From the cell containing the given text, extract its center point as (X, Y) coordinate. 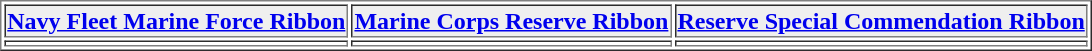
Reserve Special Commendation Ribbon (880, 20)
Marine Corps Reserve Ribbon (511, 20)
Navy Fleet Marine Force Ribbon (176, 20)
